Extract the [X, Y] coordinate from the center of the cell holding the provided text.  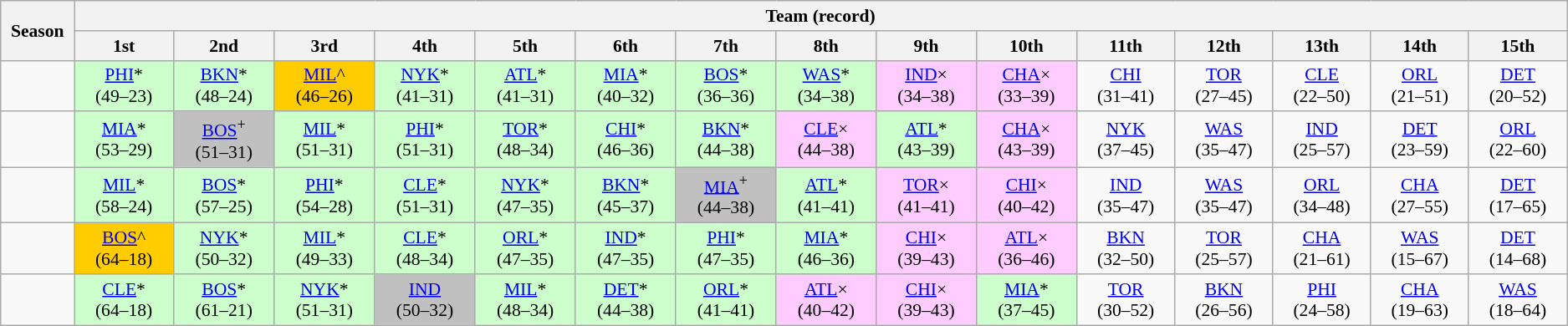
15th [1517, 46]
BOS*(61–21) [224, 299]
BOS*(57–25) [224, 196]
DET(17–65) [1517, 196]
Season [38, 30]
IND(25–57) [1321, 140]
BKN(32–50) [1126, 249]
TOR(27–45) [1224, 85]
ORL(22–60) [1517, 140]
NYK*(47–35) [525, 196]
CHA(27–55) [1420, 196]
CHA(19–63) [1420, 299]
12th [1224, 46]
ORL(21–51) [1420, 85]
MIA*(40–32) [626, 85]
MIL*(49–33) [324, 249]
BKN*(48–24) [224, 85]
ATL*(43–39) [927, 140]
ATL*(41–41) [826, 196]
CLE*(51–31) [425, 196]
2nd [224, 46]
WAS*(34–38) [826, 85]
CHI×(40–42) [1026, 196]
BKN*(44–38) [726, 140]
MIA+(44–38) [726, 196]
PHI*(54–28) [324, 196]
PHI(24–58) [1321, 299]
11th [1126, 46]
MIL*(48–34) [525, 299]
ORL*(47–35) [525, 249]
9th [927, 46]
13th [1321, 46]
3rd [324, 46]
TOR(30–52) [1126, 299]
MIL^(46–26) [324, 85]
TOR*(48–34) [525, 140]
DET(14–68) [1517, 249]
CLE×(44–38) [826, 140]
CLE*(48–34) [425, 249]
PHI*(49–23) [124, 85]
MIL*(51–31) [324, 140]
PHI*(47–35) [726, 249]
WAS(18–64) [1517, 299]
DET(23–59) [1420, 140]
MIA*(46–36) [826, 249]
ATL×(40–42) [826, 299]
DET*(44–38) [626, 299]
NYK(37–45) [1126, 140]
PHI*(51–31) [425, 140]
IND(35–47) [1126, 196]
MIA*(53–29) [124, 140]
CHA×(43–39) [1026, 140]
CHA×(33–39) [1026, 85]
NYK*(51–31) [324, 299]
IND(50–32) [425, 299]
14th [1420, 46]
CHA(21–61) [1321, 249]
CLE(22–50) [1321, 85]
BOS*(36–36) [726, 85]
CHI(31–41) [1126, 85]
1st [124, 46]
MIL*(58–24) [124, 196]
NYK*(50–32) [224, 249]
BKN*(45–37) [626, 196]
ATL*(41–31) [525, 85]
BOS^(64–18) [124, 249]
ORL(34–48) [1321, 196]
7th [726, 46]
Team (record) [821, 16]
MIA*(37–45) [1026, 299]
BOS+(51–31) [224, 140]
8th [826, 46]
CLE*(64–18) [124, 299]
4th [425, 46]
IND×(34–38) [927, 85]
10th [1026, 46]
DET(20–52) [1517, 85]
ATL×(36–46) [1026, 249]
5th [525, 46]
WAS(15–67) [1420, 249]
IND*(47–35) [626, 249]
NYK*(41–31) [425, 85]
TOR×(41–41) [927, 196]
BKN(26–56) [1224, 299]
CHI*(46–36) [626, 140]
ORL*(41–41) [726, 299]
TOR(25–57) [1224, 249]
6th [626, 46]
